Return [x, y] of the center of cell containing provided text 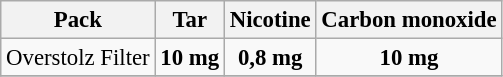
Nicotine [270, 20]
0,8 mg [270, 58]
Carbon monoxide [409, 20]
Pack [78, 20]
Overstolz Filter [78, 58]
Tar [190, 20]
